Locate the cell with the specified text and output its (x, y) center coordinate. 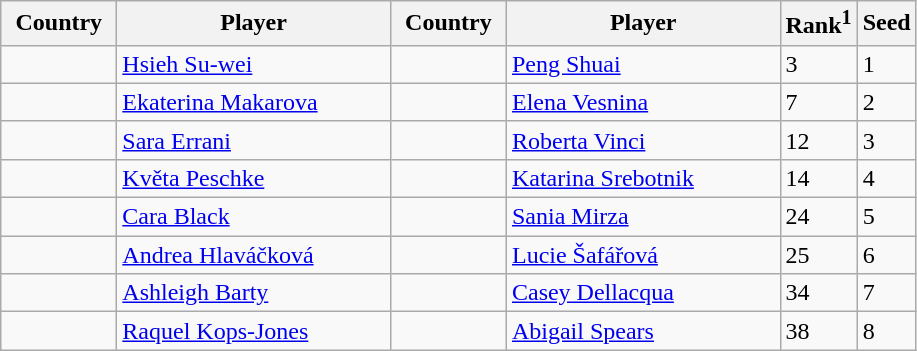
6 (886, 255)
1 (886, 64)
12 (818, 140)
Casey Dellacqua (643, 293)
Květa Peschke (254, 178)
5 (886, 217)
Raquel Kops-Jones (254, 331)
2 (886, 102)
Abigail Spears (643, 331)
Elena Vesnina (643, 102)
38 (818, 331)
Sania Mirza (643, 217)
Cara Black (254, 217)
14 (818, 178)
Sara Errani (254, 140)
Seed (886, 24)
Rank1 (818, 24)
4 (886, 178)
Andrea Hlaváčková (254, 255)
Hsieh Su-wei (254, 64)
Ashleigh Barty (254, 293)
Peng Shuai (643, 64)
Lucie Šafářová (643, 255)
25 (818, 255)
Roberta Vinci (643, 140)
Ekaterina Makarova (254, 102)
Katarina Srebotnik (643, 178)
34 (818, 293)
8 (886, 331)
24 (818, 217)
